Detect which cell encompasses the target text, then output its [x, y] center coordinate. 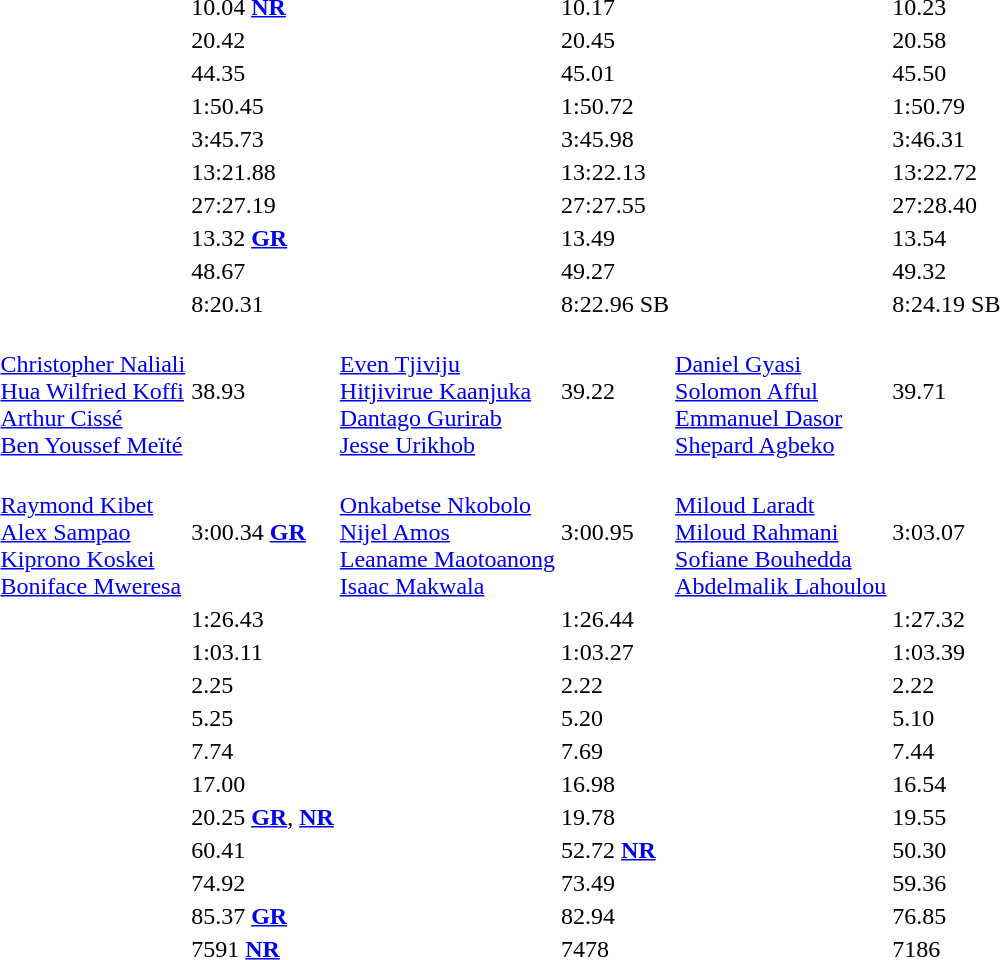
45.01 [616, 73]
13:22.13 [616, 172]
17.00 [263, 784]
19.78 [616, 817]
73.49 [616, 883]
16.98 [616, 784]
1:26.44 [616, 619]
13.49 [616, 238]
1:26.43 [263, 619]
13.32 GR [263, 238]
27:27.55 [616, 205]
20.42 [263, 40]
8:22.96 SB [616, 304]
60.41 [263, 850]
Daniel GyasiSolomon AffulEmmanuel DasorShepard Agbeko [781, 391]
44.35 [263, 73]
39.22 [616, 391]
5.25 [263, 718]
3:45.73 [263, 139]
85.37 GR [263, 916]
49.27 [616, 271]
20.25 GR, NR [263, 817]
1:50.45 [263, 106]
5.20 [616, 718]
38.93 [263, 391]
48.67 [263, 271]
27:27.19 [263, 205]
2.22 [616, 685]
82.94 [616, 916]
2.25 [263, 685]
52.72 NR [616, 850]
3:45.98 [616, 139]
8:20.31 [263, 304]
20.45 [616, 40]
Even TjivijuHitjivirue KaanjukaDantago GurirabJesse Urikhob [447, 391]
74.92 [263, 883]
7.69 [616, 751]
3:00.95 [616, 532]
13:21.88 [263, 172]
1:50.72 [616, 106]
3:00.34 GR [263, 532]
1:03.11 [263, 652]
Miloud LaradtMiloud RahmaniSofiane BouheddaAbdelmalik Lahoulou [781, 532]
1:03.27 [616, 652]
Onkabetse NkoboloNijel AmosLeaname MaotoanongIsaac Makwala [447, 532]
7.74 [263, 751]
